Scan for the cell matching the given text and deliver its (X, Y) coordinate at center. 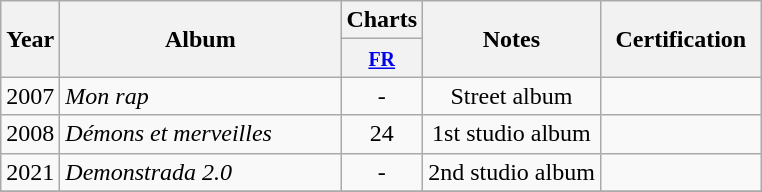
1st studio album (512, 134)
Notes (512, 39)
2021 (30, 172)
2007 (30, 96)
24 (382, 134)
Certification (680, 39)
Demonstrada 2.0 (200, 172)
Street album (512, 96)
Mon rap (200, 96)
Charts (382, 20)
2nd studio album (512, 172)
FR (382, 58)
Year (30, 39)
Démons et merveilles (200, 134)
Album (200, 39)
2008 (30, 134)
